Locate the cell with the specified text and output its (x, y) center coordinate. 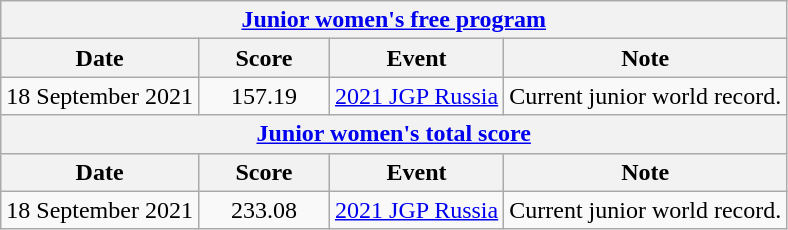
157.19 (264, 96)
Junior women's total score (394, 134)
Junior women's free program (394, 20)
233.08 (264, 210)
